Scan for the cell matching the given text and deliver its [x, y] coordinate at center. 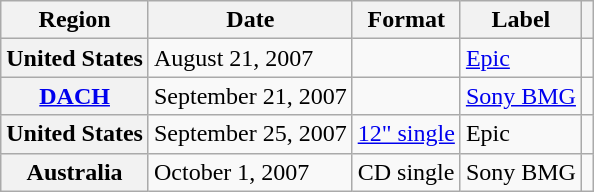
Format [406, 20]
Label [520, 20]
Region [75, 20]
August 21, 2007 [250, 58]
Date [250, 20]
CD single [406, 172]
DACH [75, 96]
September 21, 2007 [250, 96]
October 1, 2007 [250, 172]
Australia [75, 172]
September 25, 2007 [250, 134]
12" single [406, 134]
